Search for the cell housing the specified text and yield its (X, Y) center coordinate. 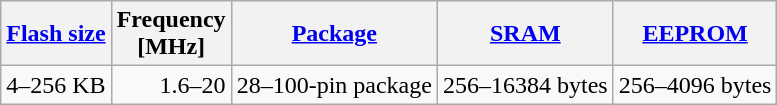
SRAM (525, 34)
Frequency[MHz] (171, 34)
256–4096 bytes (695, 85)
1.6–20 (171, 85)
Flash size (56, 34)
28–100-pin package (334, 85)
4–256 KB (56, 85)
Package (334, 34)
EEPROM (695, 34)
256–16384 bytes (525, 85)
